Scan for the cell matching the given text and deliver its (x, y) coordinate at center. 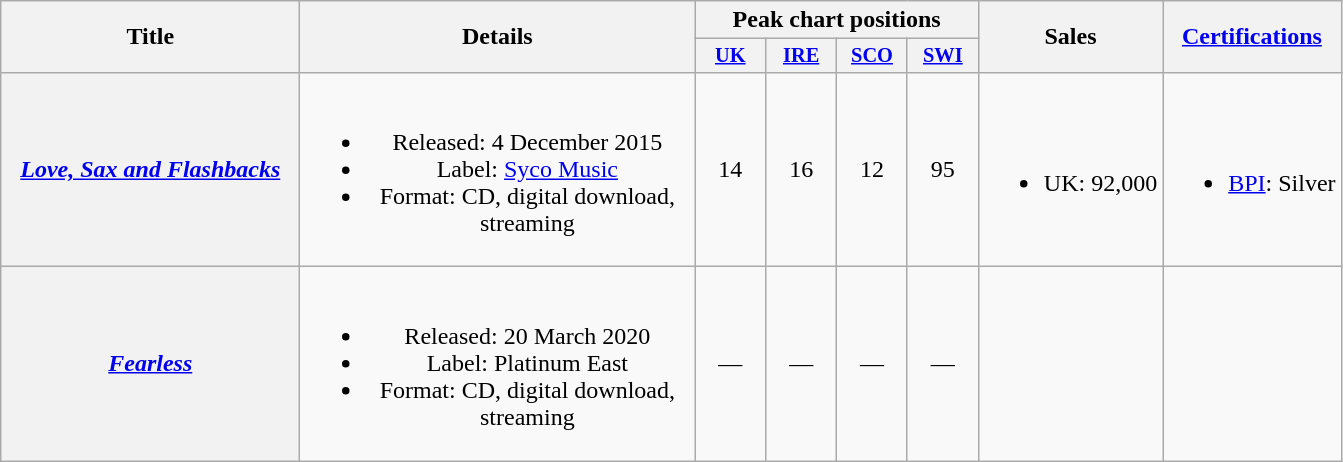
IRE (802, 56)
BPI: Silver (1252, 169)
Sales (1070, 37)
14 (730, 169)
SWI (942, 56)
UK: 92,000 (1070, 169)
Fearless (150, 364)
16 (802, 169)
UK (730, 56)
Title (150, 37)
Released: 20 March 2020Label: Platinum EastFormat: CD, digital download, streaming (498, 364)
Released: 4 December 2015Label: Syco MusicFormat: CD, digital download, streaming (498, 169)
Peak chart positions (836, 20)
Love, Sax and Flashbacks (150, 169)
SCO (872, 56)
95 (942, 169)
Certifications (1252, 37)
Details (498, 37)
12 (872, 169)
